Search for the cell housing the specified text and yield its (X, Y) center coordinate. 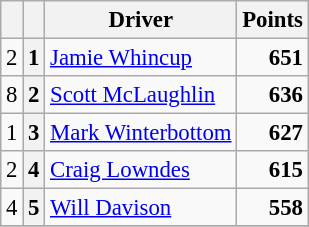
8 (12, 95)
5 (34, 208)
Scott McLaughlin (141, 95)
651 (272, 58)
636 (272, 95)
Driver (141, 20)
627 (272, 133)
Will Davison (141, 208)
Craig Lowndes (141, 170)
3 (34, 133)
Mark Winterbottom (141, 133)
Jamie Whincup (141, 58)
Points (272, 20)
615 (272, 170)
558 (272, 208)
